From the cell containing the given text, extract its center point as [X, Y] coordinate. 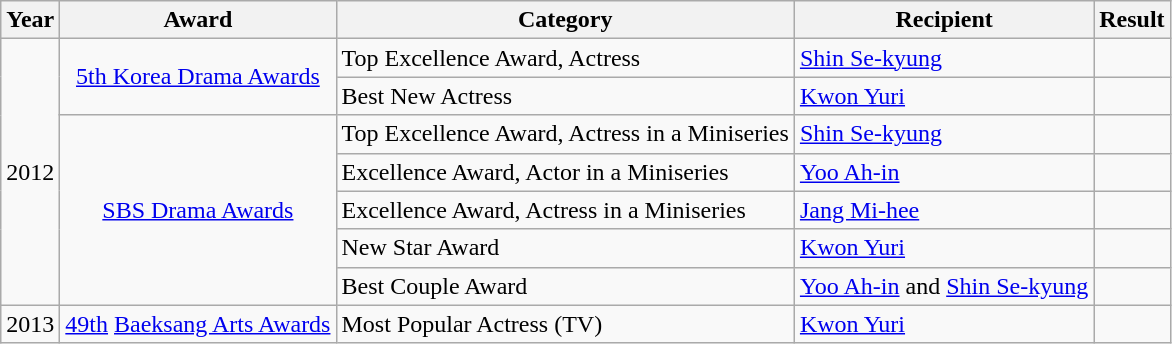
SBS Drama Awards [198, 210]
Most Popular Actress (TV) [565, 324]
Year [30, 20]
Jang Mi-hee [944, 210]
Recipient [944, 20]
Award [198, 20]
New Star Award [565, 248]
Excellence Award, Actress in a Miniseries [565, 210]
Yoo Ah-in [944, 172]
Category [565, 20]
Excellence Award, Actor in a Miniseries [565, 172]
Top Excellence Award, Actress [565, 58]
2012 [30, 172]
Result [1132, 20]
2013 [30, 324]
Best New Actress [565, 96]
Best Couple Award [565, 286]
5th Korea Drama Awards [198, 77]
Top Excellence Award, Actress in a Miniseries [565, 134]
Yoo Ah-in and Shin Se-kyung [944, 286]
49th Baeksang Arts Awards [198, 324]
